Detect which cell encompasses the target text, then output its (x, y) center coordinate. 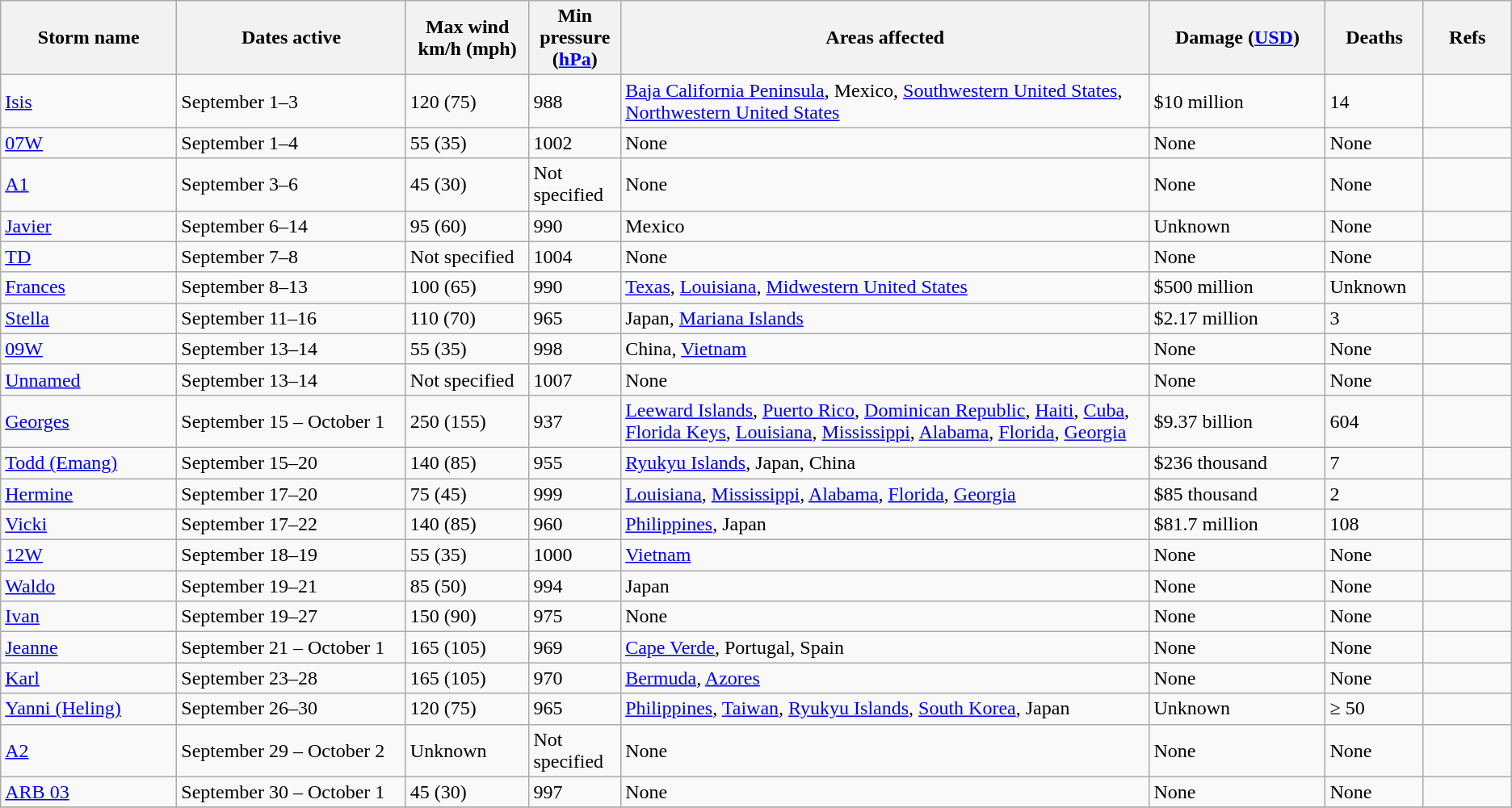
Baja California Peninsula, Mexico, Southwestern United States, Northwestern United States (885, 102)
3 (1375, 318)
Bermuda, Azores (885, 678)
Jeanne (89, 647)
September 3–6 (292, 184)
$9.37 billion (1237, 421)
Javier (89, 226)
955 (575, 463)
85 (50) (467, 586)
TD (89, 257)
Min pressure (hPa) (575, 38)
999 (575, 493)
September 1–4 (292, 143)
Max wind km/h (mph) (467, 38)
Karl (89, 678)
14 (1375, 102)
September 21 – October 1 (292, 647)
≥ 50 (1375, 709)
September 15 – October 1 (292, 421)
994 (575, 586)
Philippines, Taiwan, Ryukyu Islands, South Korea, Japan (885, 709)
Cape Verde, Portugal, Spain (885, 647)
A2 (89, 751)
Frances (89, 287)
Storm name (89, 38)
September 6–14 (292, 226)
937 (575, 421)
September 18–19 (292, 555)
Vietnam (885, 555)
$500 million (1237, 287)
$85 thousand (1237, 493)
Stella (89, 318)
95 (60) (467, 226)
September 8–13 (292, 287)
September 11–16 (292, 318)
07W (89, 143)
$81.7 million (1237, 525)
Mexico (885, 226)
1002 (575, 143)
ARB 03 (89, 792)
969 (575, 647)
Unnamed (89, 379)
Yanni (Heling) (89, 709)
Isis (89, 102)
$236 thousand (1237, 463)
Deaths (1375, 38)
970 (575, 678)
Georges (89, 421)
September 19–21 (292, 586)
1007 (575, 379)
988 (575, 102)
Waldo (89, 586)
September 17–20 (292, 493)
75 (45) (467, 493)
100 (65) (467, 287)
Refs (1467, 38)
1004 (575, 257)
998 (575, 349)
2 (1375, 493)
September 1–3 (292, 102)
108 (1375, 525)
1000 (575, 555)
Japan, Mariana Islands (885, 318)
250 (155) (467, 421)
September 30 – October 1 (292, 792)
September 23–28 (292, 678)
September 19–27 (292, 617)
604 (1375, 421)
$2.17 million (1237, 318)
Louisiana, Mississippi, Alabama, Florida, Georgia (885, 493)
September 26–30 (292, 709)
$10 million (1237, 102)
Philippines, Japan (885, 525)
Areas affected (885, 38)
997 (575, 792)
Leeward Islands, Puerto Rico, Dominican Republic, Haiti, Cuba, Florida Keys, Louisiana, Mississippi, Alabama, Florida, Georgia (885, 421)
Japan (885, 586)
Dates active (292, 38)
A1 (89, 184)
960 (575, 525)
China, Vietnam (885, 349)
Ryukyu Islands, Japan, China (885, 463)
Ivan (89, 617)
Hermine (89, 493)
12W (89, 555)
September 7–8 (292, 257)
September 15–20 (292, 463)
September 17–22 (292, 525)
Damage (USD) (1237, 38)
975 (575, 617)
110 (70) (467, 318)
September 29 – October 2 (292, 751)
Todd (Emang) (89, 463)
7 (1375, 463)
Texas, Louisiana, Midwestern United States (885, 287)
Vicki (89, 525)
09W (89, 349)
150 (90) (467, 617)
